Detect which cell encompasses the target text, then output its (x, y) center coordinate. 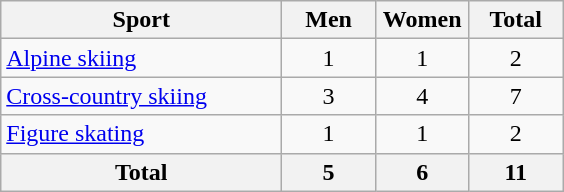
Women (422, 20)
Sport (142, 20)
4 (422, 96)
Figure skating (142, 134)
6 (422, 172)
7 (516, 96)
5 (329, 172)
Men (329, 20)
11 (516, 172)
3 (329, 96)
Cross-country skiing (142, 96)
Alpine skiing (142, 58)
